Search for the cell housing the specified text and yield its [X, Y] center coordinate. 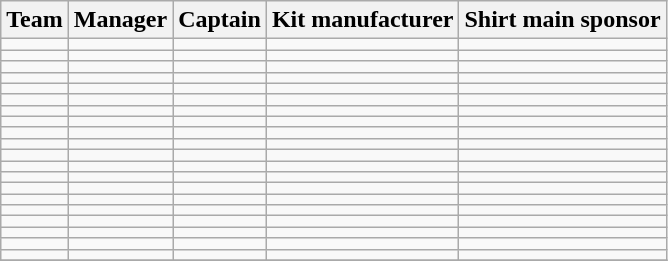
Captain [220, 20]
Kit manufacturer [362, 20]
Team [35, 20]
Manager [120, 20]
Shirt main sponsor [562, 20]
